Locate the cell with the specified text and output its (x, y) center coordinate. 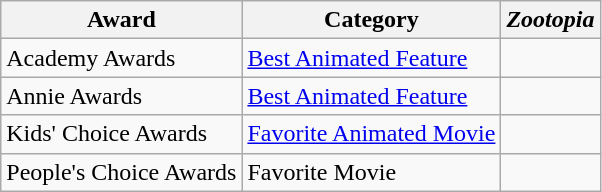
Award (122, 20)
Favorite Movie (372, 172)
Annie Awards (122, 96)
Favorite Animated Movie (372, 134)
Category (372, 20)
Academy Awards (122, 58)
Kids' Choice Awards (122, 134)
Zootopia (550, 20)
People's Choice Awards (122, 172)
